Determine the (X, Y) coordinate at the center of the cell enclosing the given text.  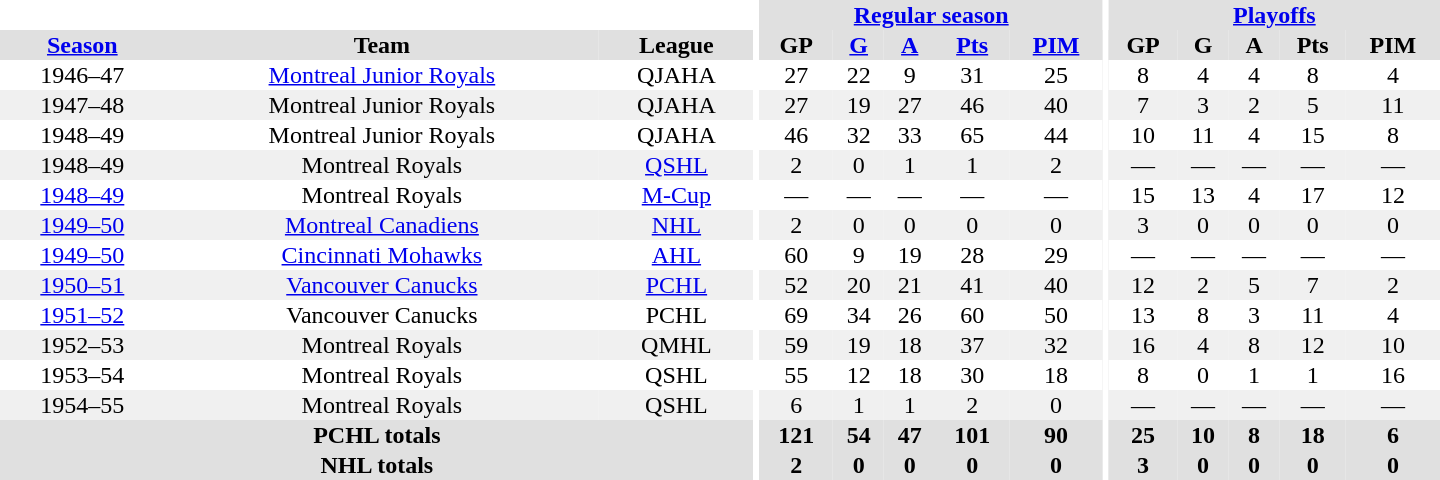
47 (910, 435)
26 (910, 315)
37 (972, 345)
101 (972, 435)
AHL (676, 255)
55 (796, 375)
League (676, 45)
30 (972, 375)
Montreal Canadiens (382, 225)
1952–53 (82, 345)
QMHL (676, 345)
54 (858, 435)
1946–47 (82, 75)
NHL totals (377, 465)
1950–51 (82, 285)
Team (382, 45)
22 (858, 75)
31 (972, 75)
17 (1313, 195)
28 (972, 255)
52 (796, 285)
44 (1056, 135)
Season (82, 45)
Cincinnati Mohawks (382, 255)
69 (796, 315)
Regular season (931, 15)
20 (858, 285)
1951–52 (82, 315)
M-Cup (676, 195)
121 (796, 435)
Playoffs (1274, 15)
33 (910, 135)
1953–54 (82, 375)
90 (1056, 435)
29 (1056, 255)
59 (796, 345)
65 (972, 135)
1954–55 (82, 405)
1947–48 (82, 105)
NHL (676, 225)
34 (858, 315)
41 (972, 285)
PCHL totals (377, 435)
50 (1056, 315)
21 (910, 285)
